Extract the [X, Y] coordinate from the center of the cell holding the provided text.  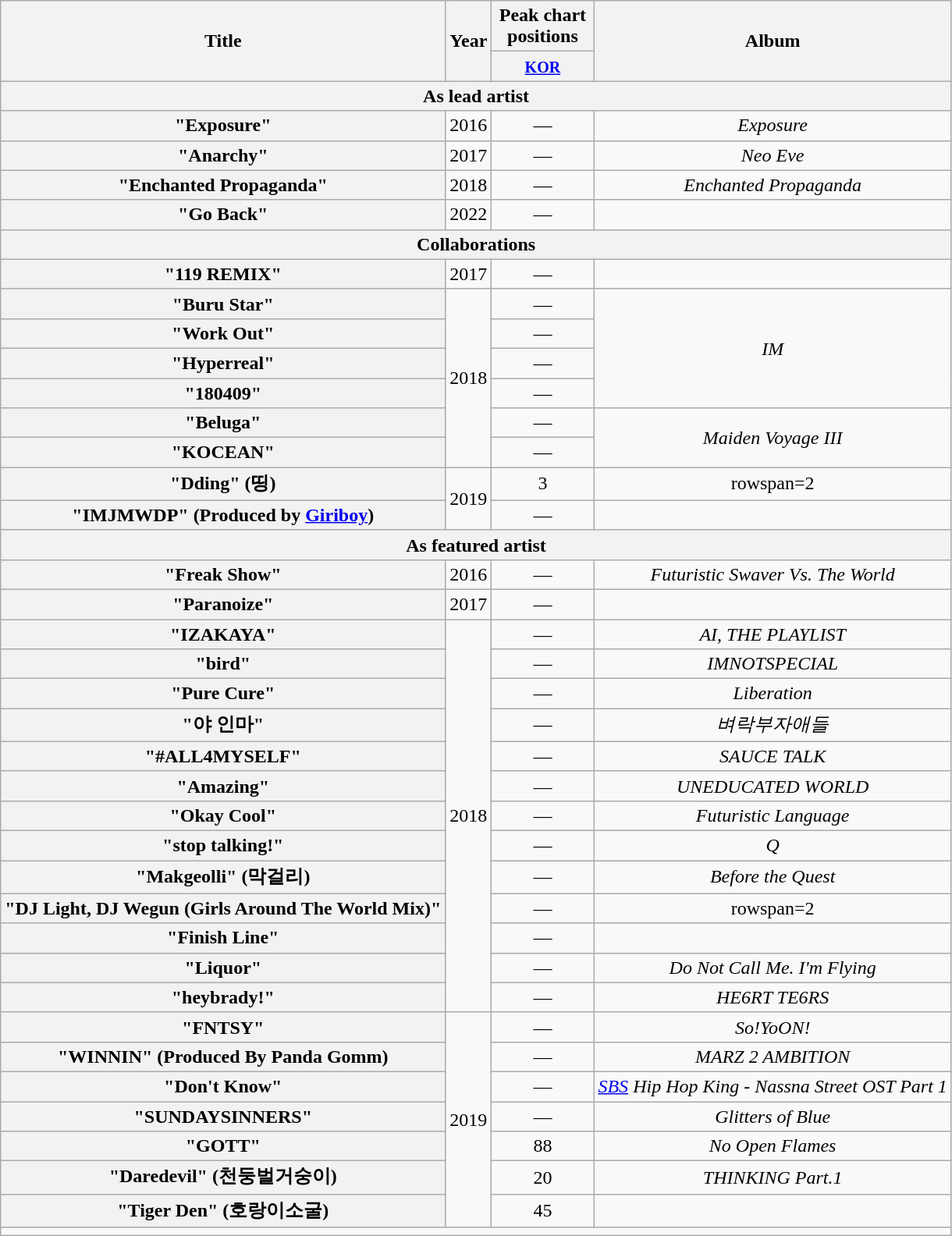
"#ALL4MYSELF" [223, 756]
Album [773, 41]
"Freak Show" [223, 574]
45 [543, 1211]
"Buru Star" [223, 304]
No Open Flames [773, 1146]
Collaborations [476, 244]
"bird" [223, 664]
"Beluga" [223, 423]
"Enchanted Propaganda" [223, 185]
"Liquor" [223, 968]
Futuristic Swaver Vs. The World [773, 574]
"stop talking!" [223, 845]
IM [773, 348]
"Okay Cool" [223, 815]
"Don't Know" [223, 1086]
AI, THE PLAYLIST [773, 634]
"Daredevil" (천둥벌거숭이) [223, 1178]
Glitters of Blue [773, 1117]
Enchanted Propaganda [773, 185]
"Tiger Den" (호랑이소굴) [223, 1211]
"Dding" (띵) [223, 484]
"Go Back" [223, 215]
"Finish Line" [223, 938]
Do Not Call Me. I'm Flying [773, 968]
"야 인마" [223, 726]
"Anarchy" [223, 155]
"IMJMWDP" (Produced by Giriboy) [223, 515]
"DJ Light, DJ Wegun (Girls Around The World Mix)" [223, 908]
벼락부자애들 [773, 726]
Q [773, 845]
"IZAKAYA" [223, 634]
SAUCE TALK [773, 756]
"Exposure" [223, 126]
KOR [543, 66]
"Makgeolli" (막걸리) [223, 877]
UNEDUCATED WORLD [773, 786]
Peak chart positions [543, 27]
Title [223, 41]
88 [543, 1146]
"Work Out" [223, 333]
Exposure [773, 126]
20 [543, 1178]
"heybrady!" [223, 997]
2022 [468, 215]
"GOTT" [223, 1146]
Neo Eve [773, 155]
"119 REMIX" [223, 274]
THINKING Part.1 [773, 1178]
Maiden Voyage III [773, 438]
"180409" [223, 392]
"KOCEAN" [223, 453]
SBS Hip Hop King - Nassna Street OST Part 1 [773, 1086]
"Pure Cure" [223, 694]
Before the Quest [773, 877]
Liberation [773, 694]
As lead artist [476, 96]
"SUNDAYSINNERS" [223, 1117]
MARZ 2 AMBITION [773, 1057]
As featured artist [476, 545]
So!YoON! [773, 1027]
Year [468, 41]
"Hyperreal" [223, 363]
Futuristic Language [773, 815]
3 [543, 484]
HE6RT TE6RS [773, 997]
"Amazing" [223, 786]
"WINNIN" (Produced By Panda Gomm) [223, 1057]
"FNTSY" [223, 1027]
"Paranoize" [223, 604]
IMNOTSPECIAL [773, 664]
